Find where the given text appears and provide that cell's center as [x, y] coordinate. 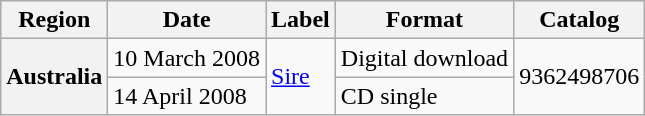
Digital download [424, 58]
Region [54, 20]
Date [187, 20]
Sire [301, 77]
10 March 2008 [187, 58]
Label [301, 20]
14 April 2008 [187, 96]
9362498706 [580, 77]
CD single [424, 96]
Catalog [580, 20]
Australia [54, 77]
Format [424, 20]
